Provide the [X, Y] coordinate of the cell's center where the given text is located.  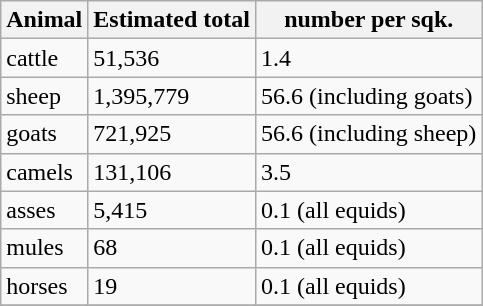
3.5 [369, 172]
Estimated total [172, 20]
721,925 [172, 134]
asses [44, 210]
51,536 [172, 58]
horses [44, 286]
56.6 (including sheep) [369, 134]
camels [44, 172]
19 [172, 286]
mules [44, 248]
number per sqk. [369, 20]
131,106 [172, 172]
1.4 [369, 58]
sheep [44, 96]
56.6 (including goats) [369, 96]
goats [44, 134]
1,395,779 [172, 96]
cattle [44, 58]
Animal [44, 20]
68 [172, 248]
5,415 [172, 210]
